Identify which cell holds the provided text, then report its (x, y) central coordinate. 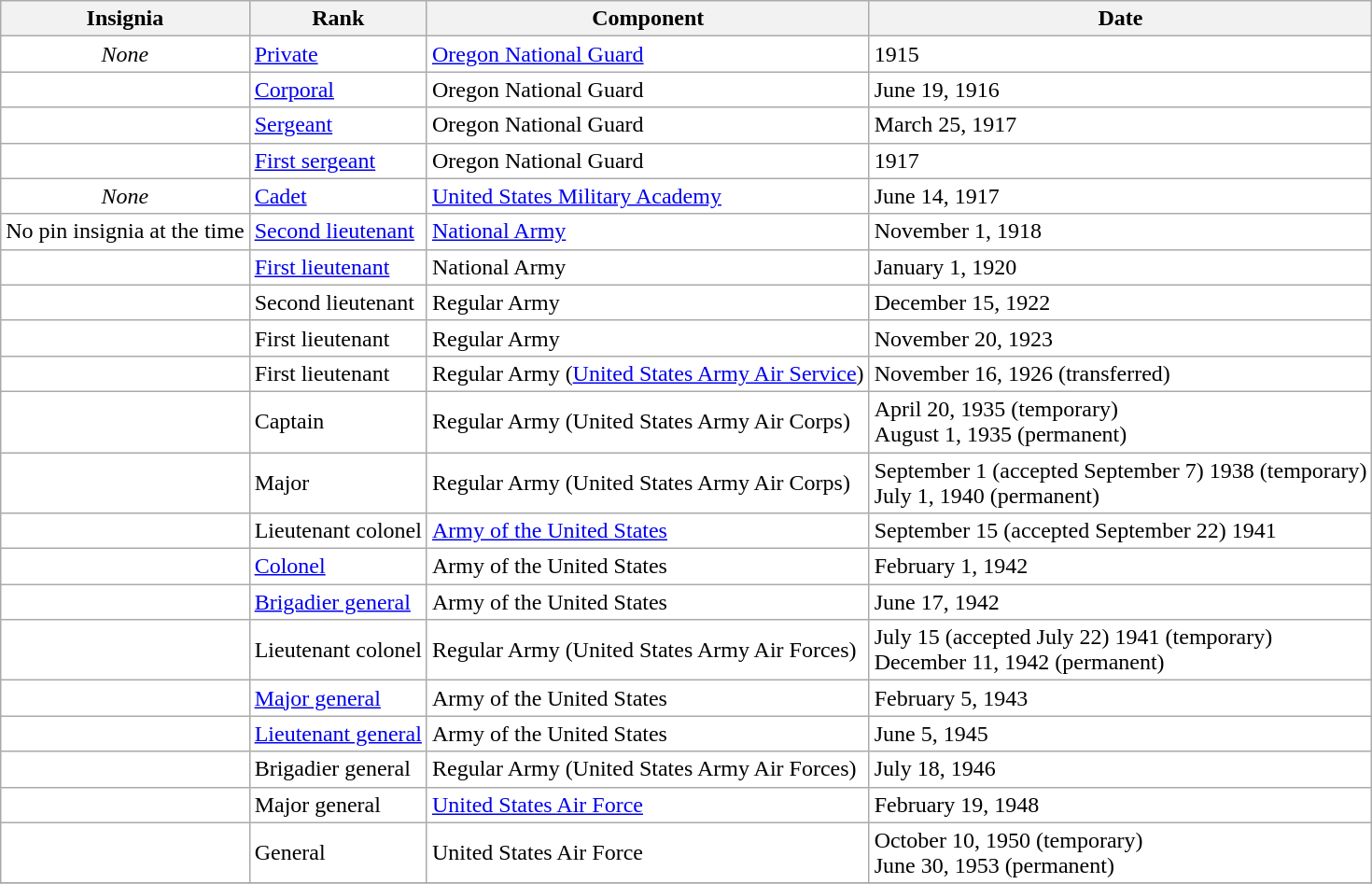
Component (648, 19)
Date (1120, 19)
November 16, 1926 (transferred) (1120, 373)
Rank (338, 19)
June 14, 1917 (1120, 196)
Major (338, 482)
November 20, 1923 (1120, 338)
First sergeant (338, 161)
1917 (1120, 161)
September 1 (accepted September 7) 1938 (temporary)July 1, 1940 (permanent) (1120, 482)
March 25, 1917 (1120, 125)
Lieutenant general (338, 734)
September 15 (accepted September 22) 1941 (1120, 531)
Corporal (338, 90)
December 15, 1922 (1120, 302)
February 5, 1943 (1120, 698)
July 15 (accepted July 22) 1941 (temporary)December 11, 1942 (permanent) (1120, 650)
January 1, 1920 (1120, 267)
June 5, 1945 (1120, 734)
November 1, 1918 (1120, 232)
July 18, 1946 (1120, 769)
1915 (1120, 54)
Regular Army (United States Army Air Service) (648, 373)
Private (338, 54)
General (338, 853)
Sergeant (338, 125)
June 17, 1942 (1120, 602)
February 19, 1948 (1120, 805)
United States Military Academy (648, 196)
February 1, 1942 (1120, 567)
October 10, 1950 (temporary)June 30, 1953 (permanent) (1120, 853)
Cadet (338, 196)
June 19, 1916 (1120, 90)
No pin insignia at the time (125, 232)
Captain (338, 422)
Colonel (338, 567)
April 20, 1935 (temporary)August 1, 1935 (permanent) (1120, 422)
Insignia (125, 19)
